For the text-containing cell, return its midpoint in [X, Y] coordinate format. 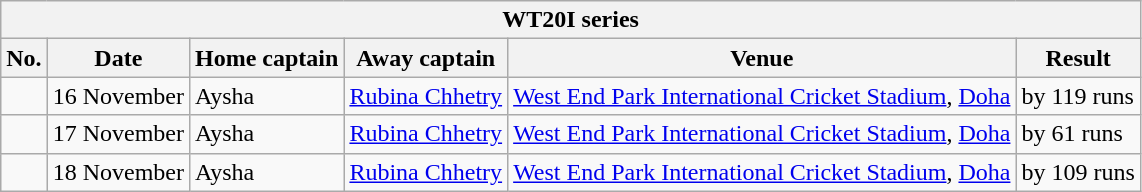
16 November [118, 96]
Away captain [426, 58]
Home captain [267, 58]
by 61 runs [1078, 134]
18 November [118, 172]
by 109 runs [1078, 172]
Date [118, 58]
by 119 runs [1078, 96]
Result [1078, 58]
17 November [118, 134]
No. [24, 58]
Venue [762, 58]
WT20I series [571, 20]
